Capture the cell that displays the provided text and extract its [x, y] central coordinate. 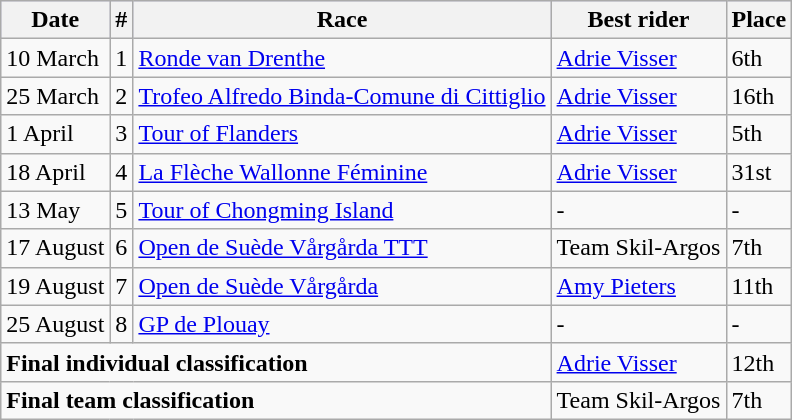
16th [759, 96]
1 [122, 58]
Amy Pieters [638, 286]
3 [122, 134]
5th [759, 134]
5 [122, 210]
Trofeo Alfredo Binda-Comune di Cittiglio [342, 96]
Place [759, 20]
12th [759, 362]
13 May [56, 210]
2 [122, 96]
Best rider [638, 20]
6th [759, 58]
Open de Suède Vårgårda [342, 286]
1 April [56, 134]
La Flèche Wallonne Féminine [342, 172]
10 March [56, 58]
7 [122, 286]
Ronde van Drenthe [342, 58]
4 [122, 172]
# [122, 20]
Tour of Flanders [342, 134]
19 August [56, 286]
Date [56, 20]
6 [122, 248]
8 [122, 324]
11th [759, 286]
25 March [56, 96]
17 August [56, 248]
GP de Plouay [342, 324]
Race [342, 20]
Open de Suède Vårgårda TTT [342, 248]
25 August [56, 324]
Tour of Chongming Island [342, 210]
31st [759, 172]
Final team classification [276, 400]
Final individual classification [276, 362]
18 April [56, 172]
